Identify which cell holds the provided text, then report its (X, Y) central coordinate. 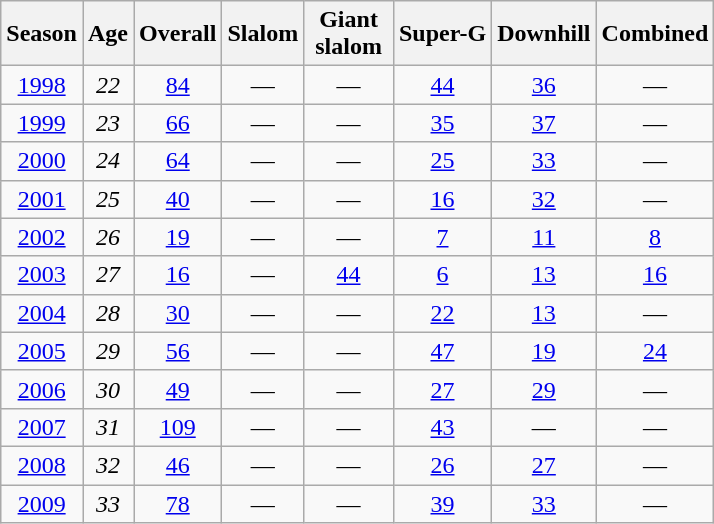
Giant slalom (349, 34)
66 (178, 123)
Season (42, 34)
47 (442, 351)
2000 (42, 161)
43 (442, 427)
2005 (42, 351)
8 (655, 237)
2003 (42, 275)
1998 (42, 85)
109 (178, 427)
35 (442, 123)
Super-G (442, 34)
Slalom (263, 34)
31 (108, 427)
2008 (42, 465)
36 (544, 85)
2006 (42, 389)
Combined (655, 34)
Age (108, 34)
28 (108, 313)
39 (442, 503)
46 (178, 465)
84 (178, 85)
40 (178, 199)
2002 (42, 237)
Overall (178, 34)
2007 (42, 427)
6 (442, 275)
7 (442, 237)
78 (178, 503)
1999 (42, 123)
56 (178, 351)
Downhill (544, 34)
37 (544, 123)
11 (544, 237)
2004 (42, 313)
23 (108, 123)
64 (178, 161)
49 (178, 389)
2001 (42, 199)
2009 (42, 503)
